Provide the [x, y] coordinate of the cell's center where the given text is located.  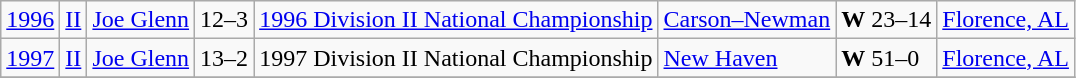
13–2 [224, 58]
1996 [30, 20]
1997 Division II National Championship [456, 58]
New Haven [747, 58]
W 51–0 [886, 58]
1997 [30, 58]
1996 Division II National Championship [456, 20]
Carson–Newman [747, 20]
12–3 [224, 20]
W 23–14 [886, 20]
